Pinpoint the cell where the given text exists, returning its [x, y] midpoint coordinate. 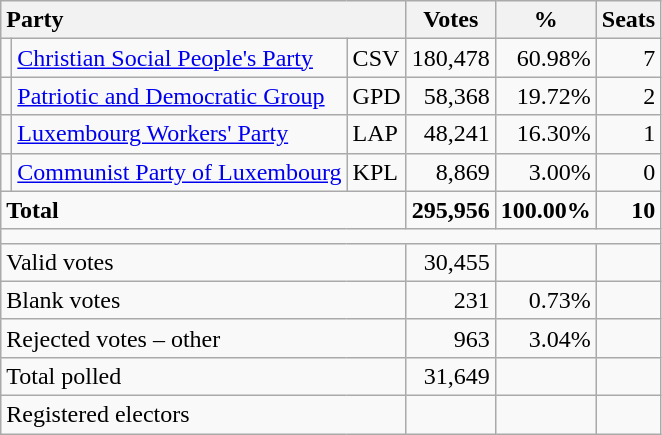
Blank votes [204, 300]
Valid votes [204, 262]
3.04% [546, 338]
Party [204, 20]
Patriotic and Democratic Group [180, 96]
Communist Party of Luxembourg [180, 172]
100.00% [546, 210]
Total polled [204, 376]
Votes [450, 20]
19.72% [546, 96]
Registered electors [204, 414]
KPL [376, 172]
CSV [376, 58]
231 [450, 300]
48,241 [450, 134]
7 [628, 58]
% [546, 20]
8,869 [450, 172]
0 [628, 172]
58,368 [450, 96]
16.30% [546, 134]
295,956 [450, 210]
2 [628, 96]
10 [628, 210]
1 [628, 134]
60.98% [546, 58]
30,455 [450, 262]
963 [450, 338]
0.73% [546, 300]
Luxembourg Workers' Party [180, 134]
Seats [628, 20]
3.00% [546, 172]
31,649 [450, 376]
180,478 [450, 58]
LAP [376, 134]
Total [204, 210]
GPD [376, 96]
Christian Social People's Party [180, 58]
Rejected votes – other [204, 338]
